Capture the cell that displays the provided text and extract its [X, Y] central coordinate. 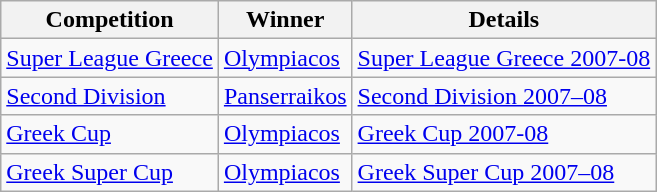
Greek Cup 2007-08 [504, 134]
Greek Super Cup 2007–08 [504, 172]
Winner [285, 20]
Super League Greece 2007-08 [504, 58]
Competition [110, 20]
Details [504, 20]
Greek Cup [110, 134]
Second Division 2007–08 [504, 96]
Panserraikos [285, 96]
Greek Super Cup [110, 172]
Super League Greece [110, 58]
Second Division [110, 96]
